Extract the [x, y] coordinate from the center of the cell holding the provided text.  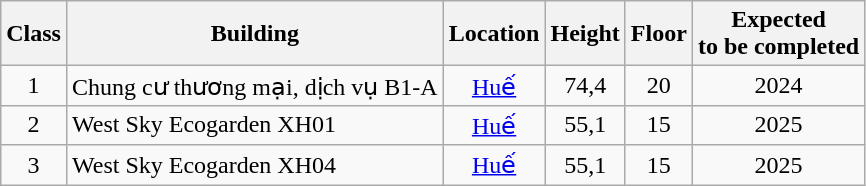
Floor [658, 34]
Location [494, 34]
3 [34, 165]
Chung cư thương mại, dịch vụ B1-A [254, 86]
West Sky Ecogarden XH01 [254, 125]
2024 [778, 86]
74,4 [585, 86]
20 [658, 86]
Expectedto be completed [778, 34]
Building [254, 34]
2 [34, 125]
Class [34, 34]
Height [585, 34]
West Sky Ecogarden XH04 [254, 165]
1 [34, 86]
